Pinpoint the cell where the given text exists, returning its [X, Y] midpoint coordinate. 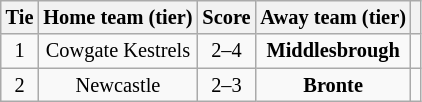
2–3 [226, 85]
1 [20, 51]
Home team (tier) [118, 17]
Bronte [332, 85]
Tie [20, 17]
Middlesbrough [332, 51]
2–4 [226, 51]
Newcastle [118, 85]
Score [226, 17]
2 [20, 85]
Cowgate Kestrels [118, 51]
Away team (tier) [332, 17]
